Extract the [x, y] coordinate from the center of the cell holding the provided text.  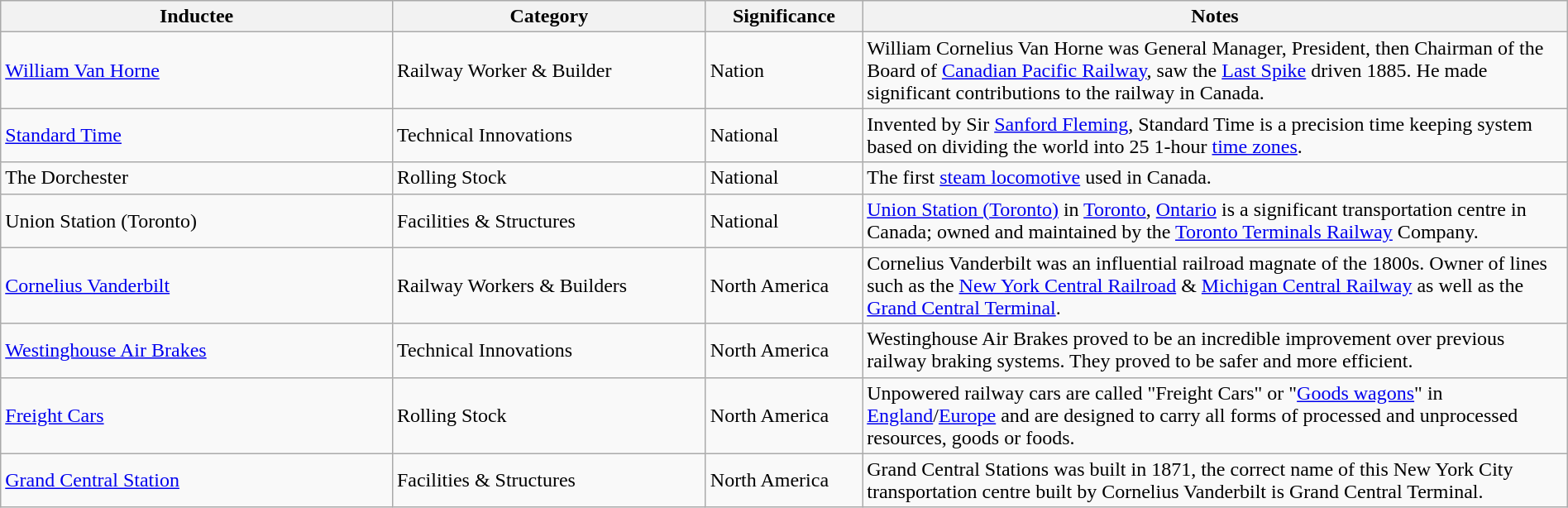
Nation [784, 70]
The Dorchester [197, 178]
William Van Horne [197, 70]
Westinghouse Air Brakes [197, 351]
The first steam locomotive used in Canada. [1216, 178]
Railway Worker & Builder [549, 70]
Invented by Sir Sanford Fleming, Standard Time is a precision time keeping system based on dividing the world into 25 1-hour time zones. [1216, 136]
Westinghouse Air Brakes proved to be an incredible improvement over previous railway braking systems. They proved to be safer and more efficient. [1216, 351]
Notes [1216, 17]
Standard Time [197, 136]
Freight Cars [197, 415]
Cornelius Vanderbilt [197, 285]
Category [549, 17]
Railway Workers & Builders [549, 285]
Significance [784, 17]
Grand Central Station [197, 480]
Union Station (Toronto) [197, 220]
Inductee [197, 17]
